Scan for the cell matching the given text and deliver its [x, y] coordinate at center. 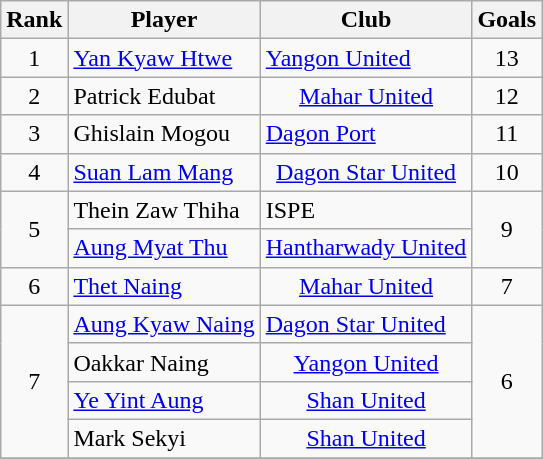
12 [507, 96]
3 [34, 134]
Club [366, 20]
ISPE [366, 210]
10 [507, 172]
Ye Yint Aung [164, 400]
11 [507, 134]
Goals [507, 20]
Patrick Edubat [164, 96]
1 [34, 58]
Ghislain Mogou [164, 134]
Dagon Port [366, 134]
Hantharwady United [366, 248]
13 [507, 58]
Thein Zaw Thiha [164, 210]
2 [34, 96]
Player [164, 20]
4 [34, 172]
9 [507, 229]
Aung Kyaw Naing [164, 324]
Rank [34, 20]
5 [34, 229]
Mark Sekyi [164, 438]
Yan Kyaw Htwe [164, 58]
Thet Naing [164, 286]
Suan Lam Mang [164, 172]
Aung Myat Thu [164, 248]
Oakkar Naing [164, 362]
